Extract the [x, y] coordinate from the center of the cell holding the provided text.  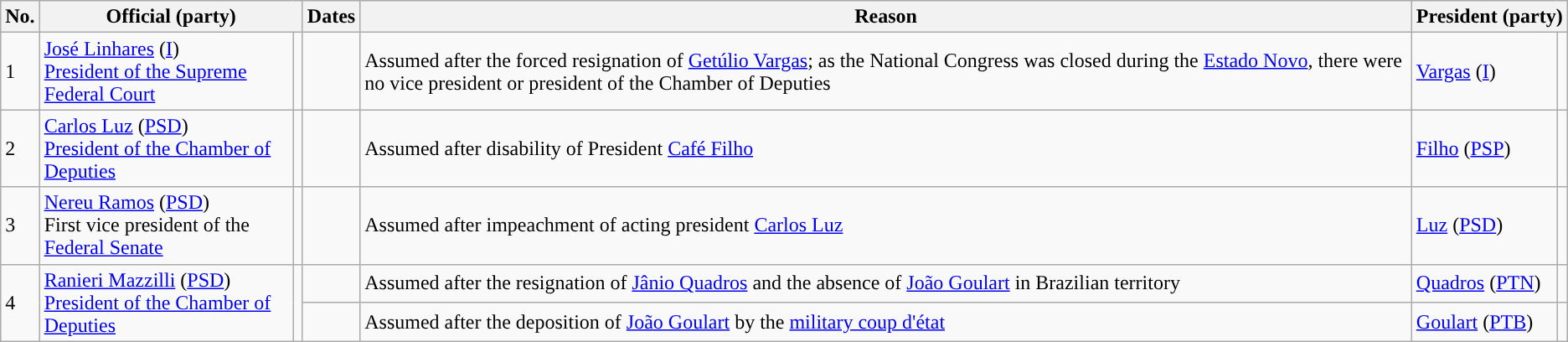
President (party) [1489, 17]
Ranieri Mazzilli (PSD)President of the Chamber of Deputies [166, 303]
Assumed after disability of President Café Filho [886, 148]
Luz (PSD) [1484, 225]
Assumed after the deposition of João Goulart by the military coup d'état [886, 322]
Assumed after the resignation of Jânio Quadros and the absence of João Goulart in Brazilian territory [886, 283]
4 [20, 303]
Filho (PSP) [1484, 148]
José Linhares (I)President of the Supreme Federal Court [166, 71]
Reason [886, 17]
Carlos Luz (PSD)President of the Chamber of Deputies [166, 148]
Goulart (PTB) [1484, 322]
No. [20, 17]
Quadros (PTN) [1484, 283]
Assumed after impeachment of acting president Carlos Luz [886, 225]
Dates [331, 17]
Nereu Ramos (PSD)First vice president of the Federal Senate [166, 225]
1 [20, 71]
3 [20, 225]
Vargas (I) [1484, 71]
Official (party) [171, 17]
2 [20, 148]
